Return (X, Y) of the center of cell containing provided text 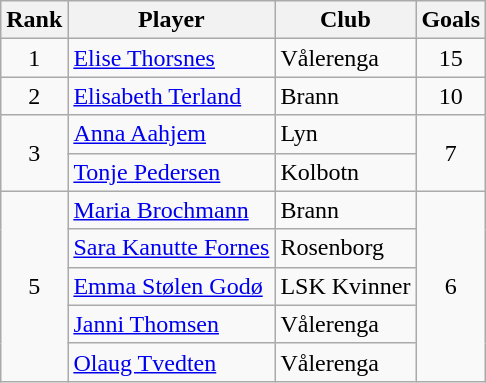
Kolbotn (346, 172)
Player (172, 20)
3 (34, 153)
7 (451, 153)
10 (451, 96)
Goals (451, 20)
LSK Kvinner (346, 286)
Anna Aahjem (172, 134)
Maria Brochmann (172, 210)
Olaug Tvedten (172, 362)
6 (451, 286)
Janni Thomsen (172, 324)
Sara Kanutte Fornes (172, 248)
1 (34, 58)
Club (346, 20)
Lyn (346, 134)
Emma Stølen Godø (172, 286)
Rosenborg (346, 248)
2 (34, 96)
5 (34, 286)
15 (451, 58)
Elisabeth Terland (172, 96)
Tonje Pedersen (172, 172)
Elise Thorsnes (172, 58)
Rank (34, 20)
